Scan for the cell matching the given text and deliver its [X, Y] coordinate at center. 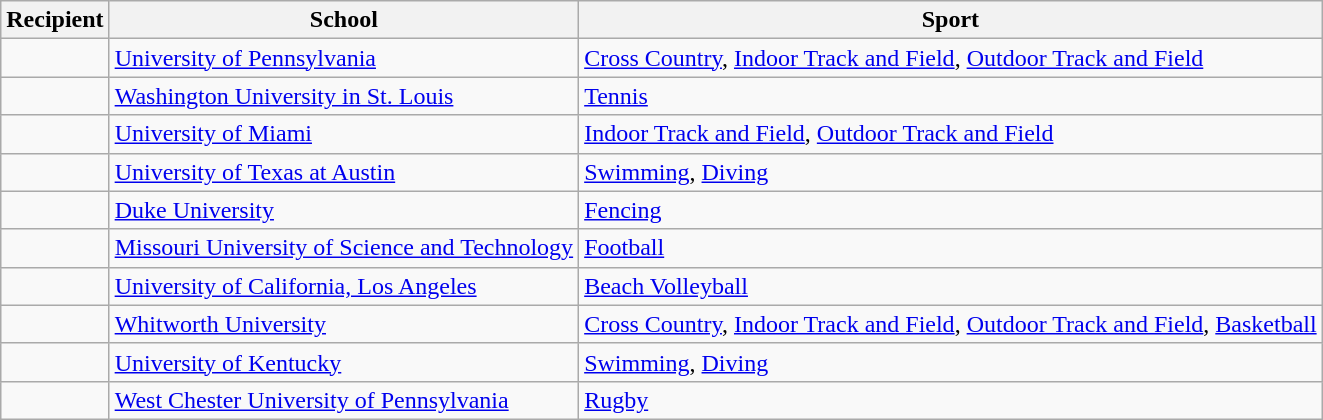
West Chester University of Pennsylvania [344, 400]
Indoor Track and Field, Outdoor Track and Field [951, 134]
Sport [951, 20]
University of Pennsylvania [344, 58]
Beach Volleyball [951, 286]
Recipient [55, 20]
Missouri University of Science and Technology [344, 248]
Tennis [951, 96]
Duke University [344, 210]
School [344, 20]
University of Texas at Austin [344, 172]
University of Miami [344, 134]
Whitworth University [344, 324]
Cross Country, Indoor Track and Field, Outdoor Track and Field [951, 58]
Football [951, 248]
Washington University in St. Louis [344, 96]
Cross Country, Indoor Track and Field, Outdoor Track and Field, Basketball [951, 324]
Rugby [951, 400]
Fencing [951, 210]
University of California, Los Angeles [344, 286]
University of Kentucky [344, 362]
